Return the (x, y) coordinate for the center point of the cell that contains the specified text.  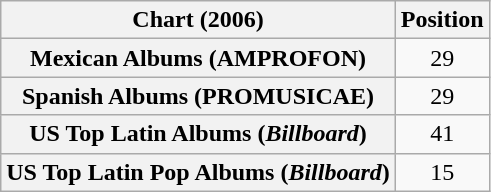
41 (442, 134)
US Top Latin Albums (Billboard) (198, 134)
US Top Latin Pop Albums (Billboard) (198, 172)
Chart (2006) (198, 20)
Mexican Albums (AMPROFON) (198, 58)
15 (442, 172)
Position (442, 20)
Spanish Albums (PROMUSICAE) (198, 96)
